Return the [x, y] coordinate for the center point of the cell that contains the specified text.  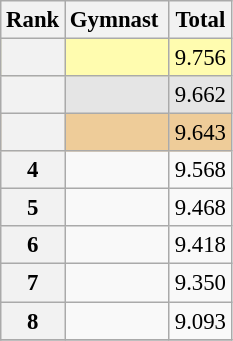
6 [33, 245]
8 [33, 321]
9.350 [200, 283]
7 [33, 283]
9.418 [200, 245]
Total [200, 20]
9.468 [200, 208]
4 [33, 170]
9.093 [200, 321]
9.662 [200, 95]
9.568 [200, 170]
Gymnast [118, 20]
Rank [33, 20]
9.756 [200, 58]
5 [33, 208]
9.643 [200, 133]
